From the cell containing the given text, extract its center point as (x, y) coordinate. 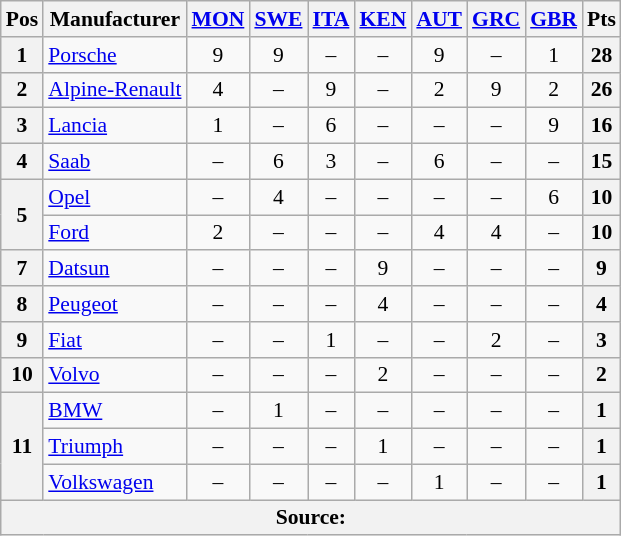
Saab (114, 162)
Fiat (114, 340)
7 (22, 269)
Opel (114, 197)
Triumph (114, 447)
16 (602, 126)
Alpine-Renault (114, 90)
AUT (439, 19)
15 (602, 162)
8 (22, 304)
KEN (382, 19)
Volvo (114, 375)
BMW (114, 411)
5 (22, 214)
SWE (278, 19)
Pts (602, 19)
26 (602, 90)
Ford (114, 233)
Manufacturer (114, 19)
MON (218, 19)
Volkswagen (114, 482)
11 (22, 446)
Source: (311, 518)
Pos (22, 19)
GRC (496, 19)
Datsun (114, 269)
Lancia (114, 126)
28 (602, 55)
GBR (554, 19)
ITA (332, 19)
Porsche (114, 55)
Peugeot (114, 304)
